Provide the (X, Y) coordinate of the cell's center where the given text is located.  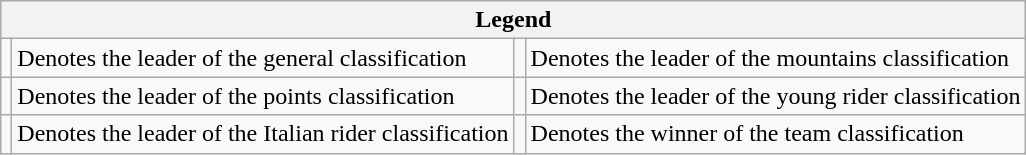
Denotes the leader of the points classification (263, 96)
Denotes the leader of the general classification (263, 58)
Legend (514, 20)
Denotes the leader of the Italian rider classification (263, 134)
Denotes the winner of the team classification (776, 134)
Denotes the leader of the young rider classification (776, 96)
Denotes the leader of the mountains classification (776, 58)
